Extract the (X, Y) coordinate from the center of the cell holding the provided text.  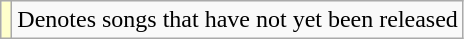
Denotes songs that have not yet been released (238, 20)
